Search for the cell housing the specified text and yield its [X, Y] center coordinate. 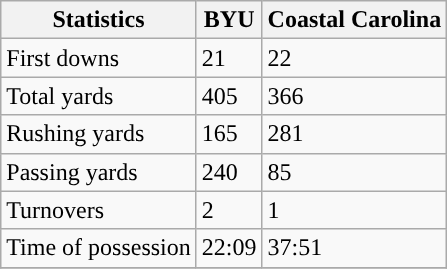
Statistics [99, 20]
281 [354, 134]
1 [354, 210]
First downs [99, 58]
Coastal Carolina [354, 20]
Passing yards [99, 172]
85 [354, 172]
Turnovers [99, 210]
22:09 [229, 248]
22 [354, 58]
405 [229, 96]
Total yards [99, 96]
21 [229, 58]
165 [229, 134]
Rushing yards [99, 134]
BYU [229, 20]
366 [354, 96]
37:51 [354, 248]
240 [229, 172]
2 [229, 210]
Time of possession [99, 248]
